Return (X, Y) of the center of cell containing provided text 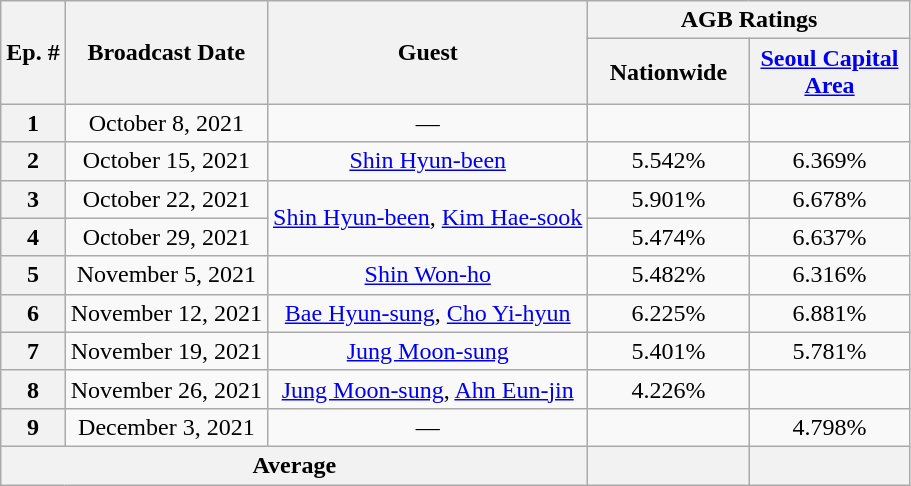
November 5, 2021 (166, 275)
6.225% (668, 313)
Shin Won-ho (428, 275)
5.542% (668, 161)
October 29, 2021 (166, 237)
Ep. # (33, 52)
6.369% (830, 161)
November 26, 2021 (166, 389)
Average (294, 465)
6.881% (830, 313)
November 12, 2021 (166, 313)
4.798% (830, 427)
October 8, 2021 (166, 123)
Shin Hyun-been, Kim Hae-sook (428, 218)
6.637% (830, 237)
8 (33, 389)
Nationwide (668, 72)
Jung Moon-sung (428, 351)
5 (33, 275)
October 22, 2021 (166, 199)
5.781% (830, 351)
4 (33, 237)
5.474% (668, 237)
7 (33, 351)
October 15, 2021 (166, 161)
Seoul Capital Area (830, 72)
December 3, 2021 (166, 427)
Jung Moon-sung, Ahn Eun-jin (428, 389)
5.401% (668, 351)
Bae Hyun-sung, Cho Yi-hyun (428, 313)
5.482% (668, 275)
5.901% (668, 199)
AGB Ratings (749, 20)
6.678% (830, 199)
Broadcast Date (166, 52)
4.226% (668, 389)
9 (33, 427)
November 19, 2021 (166, 351)
Guest (428, 52)
6.316% (830, 275)
3 (33, 199)
2 (33, 161)
1 (33, 123)
6 (33, 313)
Shin Hyun-been (428, 161)
